Capture the cell that displays the provided text and extract its [X, Y] central coordinate. 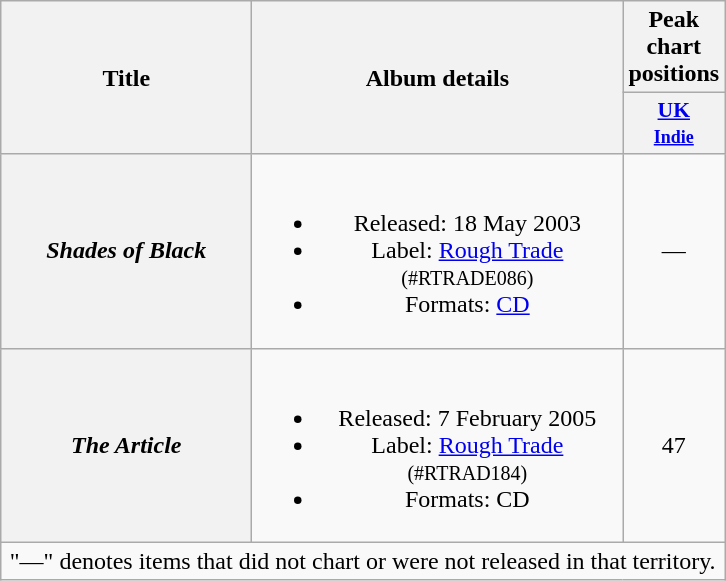
"—" denotes items that did not chart or were not released in that territory. [363, 561]
Released: 7 February 2005Label: Rough Trade (#RTRAD184)Formats: CD [438, 445]
UKIndie [674, 124]
Title [126, 78]
Shades of Black [126, 251]
Peak chart positions [674, 47]
— [674, 251]
Album details [438, 78]
The Article [126, 445]
Released: 18 May 2003Label: Rough Trade (#RTRADE086)Formats: CD [438, 251]
47 [674, 445]
